Scan for the cell matching the given text and deliver its (x, y) coordinate at center. 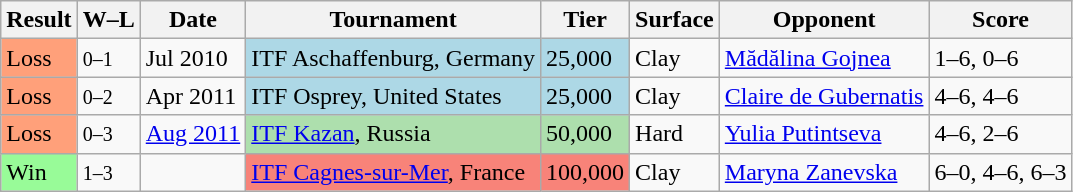
Maryna Zanevska (824, 172)
6–0, 4–6, 6–3 (1000, 172)
ITF Aschaffenburg, Germany (394, 58)
50,000 (586, 134)
Win (39, 172)
W–L (108, 20)
Jul 2010 (193, 58)
Opponent (824, 20)
4–6, 4–6 (1000, 96)
100,000 (586, 172)
4–6, 2–6 (1000, 134)
Apr 2011 (193, 96)
Yulia Putintseva (824, 134)
Surface (675, 20)
0–1 (108, 58)
0–3 (108, 134)
Hard (675, 134)
ITF Osprey, United States (394, 96)
Date (193, 20)
1–3 (108, 172)
Tournament (394, 20)
Mădălina Gojnea (824, 58)
Claire de Gubernatis (824, 96)
Score (1000, 20)
ITF Cagnes-sur-Mer, France (394, 172)
ITF Kazan, Russia (394, 134)
Aug 2011 (193, 134)
0–2 (108, 96)
Tier (586, 20)
1–6, 0–6 (1000, 58)
Result (39, 20)
